Return the [x, y] coordinate for the center point of the cell that contains the specified text.  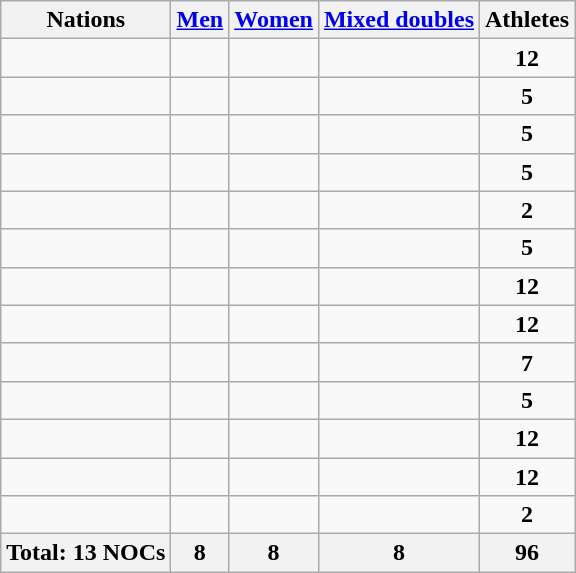
Men [200, 20]
7 [528, 362]
Women [274, 20]
Mixed doubles [398, 20]
Athletes [528, 20]
96 [528, 553]
Nations [86, 20]
Total: 13 NOCs [86, 553]
